Capture the cell that displays the provided text and extract its (x, y) central coordinate. 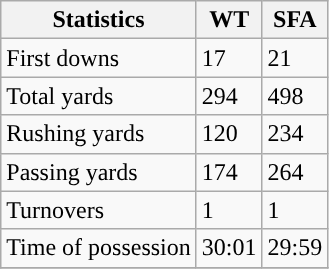
WT (229, 20)
294 (229, 96)
SFA (295, 20)
30:01 (229, 248)
29:59 (295, 248)
First downs (99, 58)
Total yards (99, 96)
264 (295, 172)
Passing yards (99, 172)
17 (229, 58)
Turnovers (99, 210)
21 (295, 58)
Rushing yards (99, 134)
498 (295, 96)
120 (229, 134)
Time of possession (99, 248)
Statistics (99, 20)
234 (295, 134)
174 (229, 172)
